Pinpoint the cell where the given text exists, returning its [X, Y] midpoint coordinate. 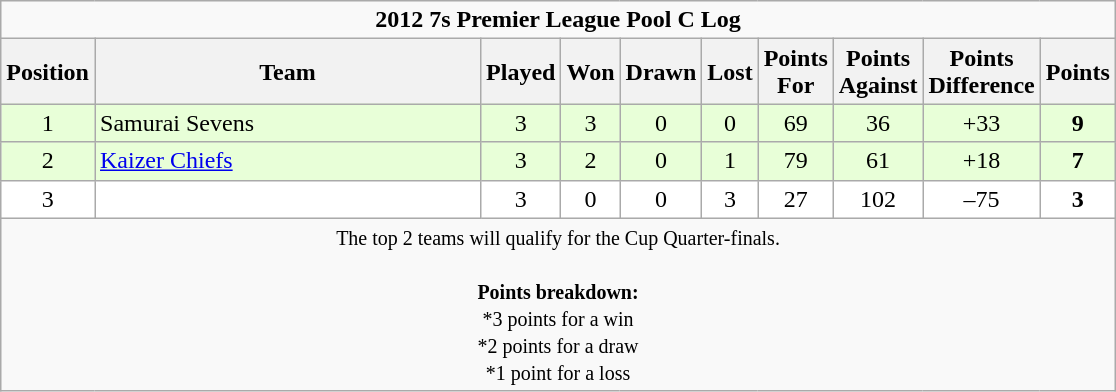
+18 [982, 161]
Lost [730, 72]
9 [1078, 123]
Position [48, 72]
27 [796, 199]
61 [878, 161]
–75 [982, 199]
79 [796, 161]
Team [287, 72]
Points Difference [982, 72]
69 [796, 123]
2012 7s Premier League Pool C Log [558, 20]
Drawn [661, 72]
Points For [796, 72]
36 [878, 123]
Samurai Sevens [287, 123]
Won [590, 72]
+33 [982, 123]
Kaizer Chiefs [287, 161]
102 [878, 199]
Points Against [878, 72]
7 [1078, 161]
The top 2 teams will qualify for the Cup Quarter-finals.Points breakdown:*3 points for a win*2 points for a draw*1 point for a loss [558, 304]
Points [1078, 72]
Played [521, 72]
